Return the [x, y] coordinate for the center point of the cell that contains the specified text.  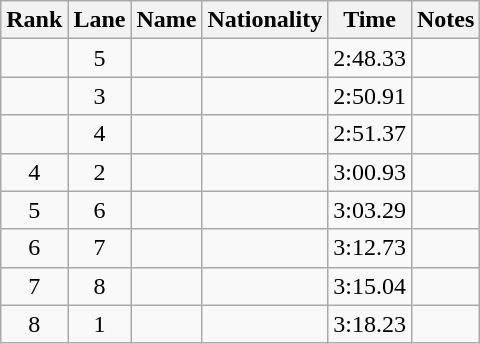
3:03.29 [370, 210]
3:18.23 [370, 324]
Time [370, 20]
2 [100, 172]
Name [166, 20]
Notes [445, 20]
3:00.93 [370, 172]
Lane [100, 20]
3:12.73 [370, 248]
Rank [34, 20]
3 [100, 96]
1 [100, 324]
Nationality [265, 20]
3:15.04 [370, 286]
2:51.37 [370, 134]
2:48.33 [370, 58]
2:50.91 [370, 96]
